Return the (x, y) coordinate for the center point of the cell that contains the specified text.  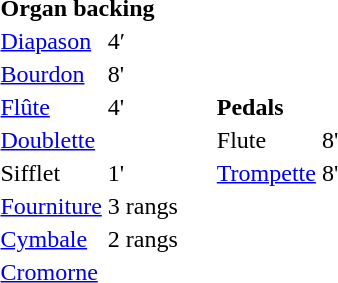
8' (142, 74)
3 rangs (142, 206)
4′ (142, 41)
2 rangs (142, 239)
Flute (266, 140)
Trompette (266, 173)
1' (142, 173)
4' (142, 107)
